Return [x, y] of the center of cell containing provided text 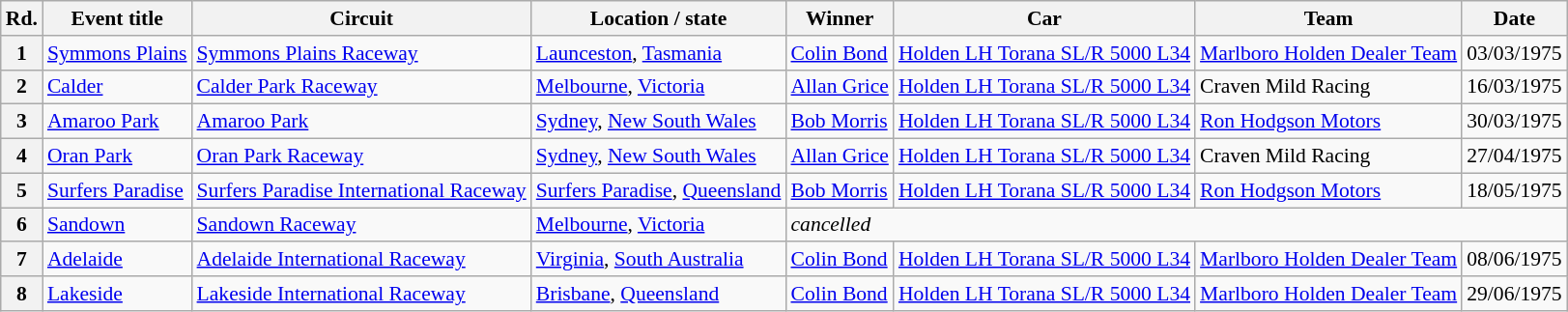
2 [21, 87]
30/03/1975 [1514, 122]
Lakeside International Raceway [361, 294]
Sandown [118, 225]
Virginia, South Australia [659, 260]
Adelaide International Raceway [361, 260]
Winner [839, 18]
Lakeside [118, 294]
Brisbane, Queensland [659, 294]
Surfers Paradise, Queensland [659, 190]
Launceston, Tasmania [659, 53]
7 [21, 260]
3 [21, 122]
Date [1514, 18]
08/06/1975 [1514, 260]
Calder [118, 87]
Event title [118, 18]
5 [21, 190]
18/05/1975 [1514, 190]
Rd. [21, 18]
Location / state [659, 18]
1 [21, 53]
Oran Park [118, 156]
Symmons Plains Raceway [361, 53]
4 [21, 156]
16/03/1975 [1514, 87]
Adelaide [118, 260]
Car [1044, 18]
27/04/1975 [1514, 156]
Surfers Paradise [118, 190]
Symmons Plains [118, 53]
03/03/1975 [1514, 53]
Surfers Paradise International Raceway [361, 190]
Calder Park Raceway [361, 87]
8 [21, 294]
Team [1328, 18]
cancelled [1176, 225]
Circuit [361, 18]
Sandown Raceway [361, 225]
29/06/1975 [1514, 294]
6 [21, 225]
Oran Park Raceway [361, 156]
